Provide the (X, Y) coordinate of the cell's center where the given text is located.  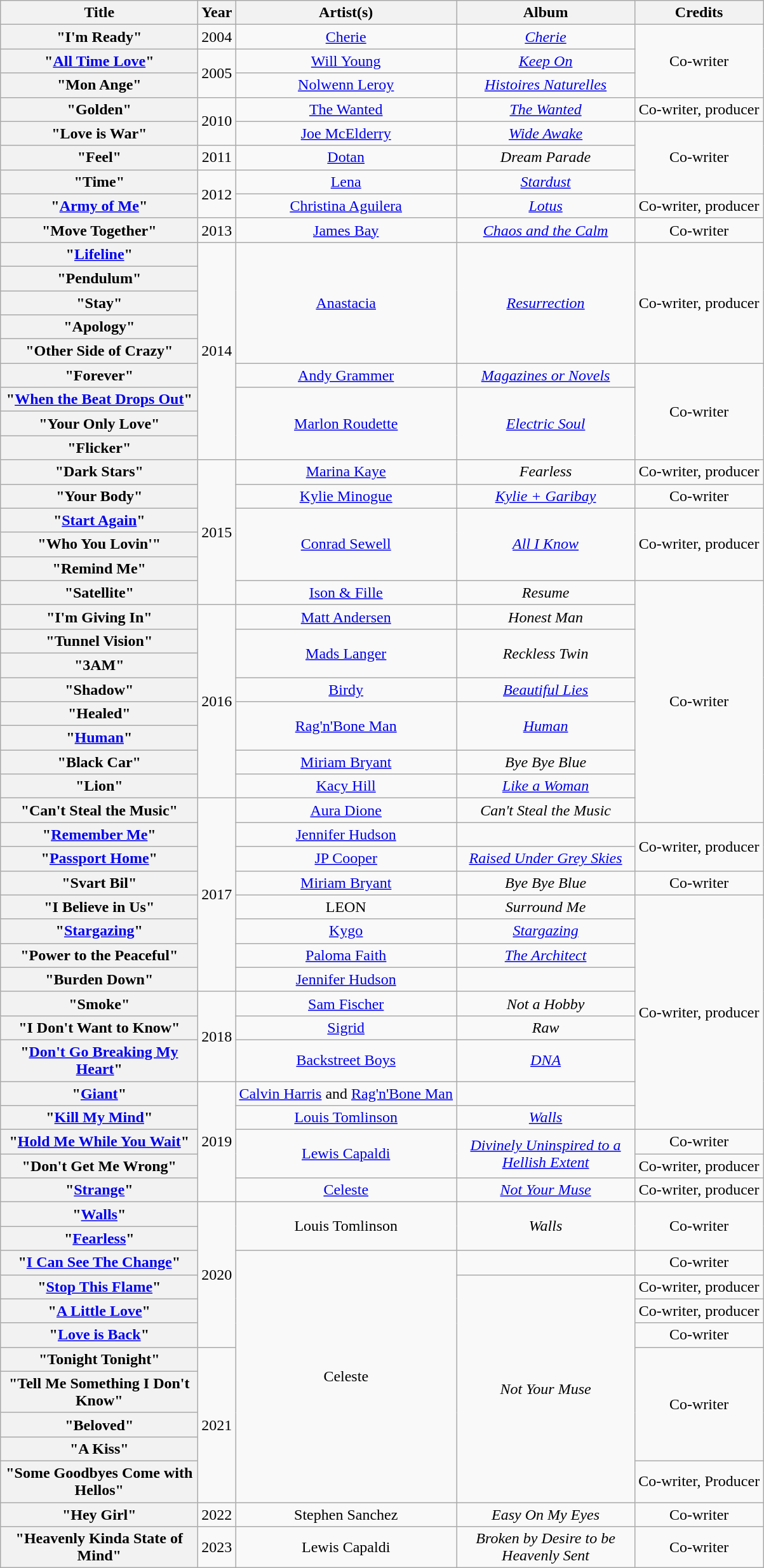
"3AM" (99, 665)
Surround Me (546, 907)
"Tell Me Something I Don't Know" (99, 1392)
"I Can See The Change" (99, 1263)
Credits (699, 13)
Album (546, 13)
2014 (217, 351)
2017 (217, 895)
"Who You Lovin'" (99, 544)
Title (99, 13)
Rag'n'Bone Man (346, 726)
"Power to the Peaceful" (99, 955)
Dotan (346, 157)
Can't Steal the Music (546, 810)
"Don't Get Me Wrong" (99, 1166)
"Dark Stars" (99, 472)
Kacy Hill (346, 786)
"Hold Me While You Wait" (99, 1142)
Lena (346, 182)
"All Time Love" (99, 61)
2013 (217, 230)
Ison & Fille (346, 593)
"Start Again" (99, 520)
"Some Goodbyes Come with Hellos" (99, 1481)
"Other Side of Crazy" (99, 351)
"Don't Go Breaking My Heart" (99, 1061)
"Move Together" (99, 230)
Resume (546, 593)
All I Know (546, 544)
"I'm Giving In" (99, 617)
2011 (217, 157)
James Bay (346, 230)
"Mon Ange" (99, 85)
"I Don't Want to Know" (99, 1028)
Chaos and the Calm (546, 230)
"Lifeline" (99, 254)
"Stargazing" (99, 931)
2012 (217, 194)
Year (217, 13)
"Passport Home" (99, 859)
Resurrection (546, 302)
2010 (217, 121)
"A Kiss" (99, 1449)
"Remind Me" (99, 568)
"Giant" (99, 1093)
"I Believe in Us" (99, 907)
DNA (546, 1061)
"Beloved" (99, 1424)
Histoires Naturelles (546, 85)
Co-writer, Producer (699, 1481)
"Your Only Love" (99, 424)
Backstreet Boys (346, 1061)
Electric Soul (546, 424)
Honest Man (546, 617)
2022 (217, 1515)
Stardust (546, 182)
"Heavenly Kinda State of Mind" (99, 1547)
"Kill My Mind" (99, 1118)
2021 (217, 1424)
"Your Body" (99, 496)
Stargazing (546, 931)
Fearless (546, 472)
Aura Dione (346, 810)
Andy Grammer (346, 375)
Broken by Desire to be Heavenly Sent (546, 1547)
"Burden Down" (99, 979)
Divinely Uninspired to a Hellish Extent (546, 1154)
Raw (546, 1028)
Sam Fischer (346, 1003)
2019 (217, 1141)
LEON (346, 907)
Nolwenn Leroy (346, 85)
"Time" (99, 182)
"Walls" (99, 1214)
"Love is Back" (99, 1335)
"Flicker" (99, 448)
"Svart Bil" (99, 883)
Not a Hobby (546, 1003)
Anastacia (346, 302)
Dream Parade (546, 157)
"Can't Steal the Music" (99, 810)
"Hey Girl" (99, 1515)
2018 (217, 1036)
Paloma Faith (346, 955)
"Smoke" (99, 1003)
2004 (217, 37)
Marlon Roudette (346, 424)
Keep On (546, 61)
"I'm Ready" (99, 37)
The Architect (546, 955)
Lotus (546, 206)
"Stop This Flame" (99, 1287)
Matt Andersen (346, 617)
2005 (217, 73)
"Tunnel Vision" (99, 641)
2016 (217, 701)
"Remember Me" (99, 834)
Magazines or Novels (546, 375)
"Army of Me" (99, 206)
Joe McElderry (346, 133)
Wide Awake (546, 133)
"Tonight Tonight" (99, 1359)
Human (546, 726)
Marina Kaye (346, 472)
Will Young (346, 61)
"Human" (99, 738)
"Satellite" (99, 593)
Raised Under Grey Skies (546, 859)
Birdy (346, 689)
"Strange" (99, 1190)
Calvin Harris and Rag'n'Bone Man (346, 1093)
Kylie Minogue (346, 496)
"Lion" (99, 786)
Sigrid (346, 1028)
Conrad Sewell (346, 544)
"Fearless" (99, 1238)
"Pendulum" (99, 278)
Stephen Sanchez (346, 1515)
JP Cooper (346, 859)
Mads Langer (346, 653)
2015 (217, 532)
"A Little Love" (99, 1311)
Beautiful Lies (546, 689)
Christina Aguilera (346, 206)
"Love is War" (99, 133)
"Forever" (99, 375)
2023 (217, 1547)
"Shadow" (99, 689)
Like a Woman (546, 786)
"Golden" (99, 109)
"Stay" (99, 303)
Reckless Twin (546, 653)
Artist(s) (346, 13)
"Apology" (99, 327)
"Feel" (99, 157)
"Healed" (99, 714)
Easy On My Eyes (546, 1515)
2020 (217, 1275)
"When the Beat Drops Out" (99, 399)
Kygo (346, 931)
Kylie + Garibay (546, 496)
"Black Car" (99, 762)
